Identify which cell holds the provided text, then report its [X, Y] central coordinate. 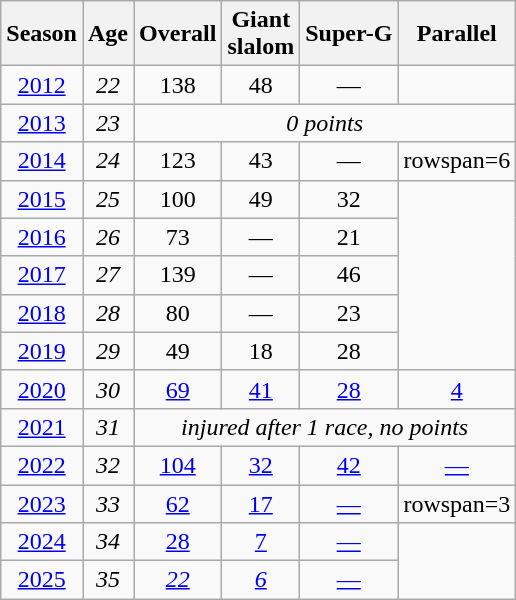
2020 [42, 389]
2019 [42, 351]
100 [178, 199]
17 [261, 503]
30 [108, 389]
6 [261, 580]
2014 [42, 161]
rowspan=6 [457, 161]
Super-G [349, 34]
Overall [178, 34]
43 [261, 161]
42 [349, 465]
27 [108, 275]
Giantslalom [261, 34]
2022 [42, 465]
Parallel [457, 34]
24 [108, 161]
33 [108, 503]
41 [261, 389]
2012 [42, 85]
69 [178, 389]
29 [108, 351]
48 [261, 85]
138 [178, 85]
34 [108, 542]
2021 [42, 427]
2023 [42, 503]
Season [42, 34]
80 [178, 313]
26 [108, 237]
62 [178, 503]
21 [349, 237]
2018 [42, 313]
18 [261, 351]
2015 [42, 199]
2017 [42, 275]
2025 [42, 580]
35 [108, 580]
4 [457, 389]
139 [178, 275]
46 [349, 275]
73 [178, 237]
25 [108, 199]
123 [178, 161]
7 [261, 542]
2024 [42, 542]
Age [108, 34]
2013 [42, 123]
rowspan=3 [457, 503]
104 [178, 465]
0 points [325, 123]
2016 [42, 237]
injured after 1 race, no points [325, 427]
31 [108, 427]
